Identify which cell holds the provided text, then report its (x, y) central coordinate. 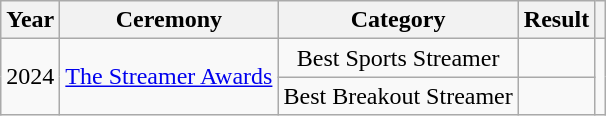
Ceremony (169, 20)
2024 (30, 77)
Year (30, 20)
Result (556, 20)
Category (398, 20)
Best Breakout Streamer (398, 96)
The Streamer Awards (169, 77)
Best Sports Streamer (398, 58)
